Scan for the cell matching the given text and deliver its [X, Y] coordinate at center. 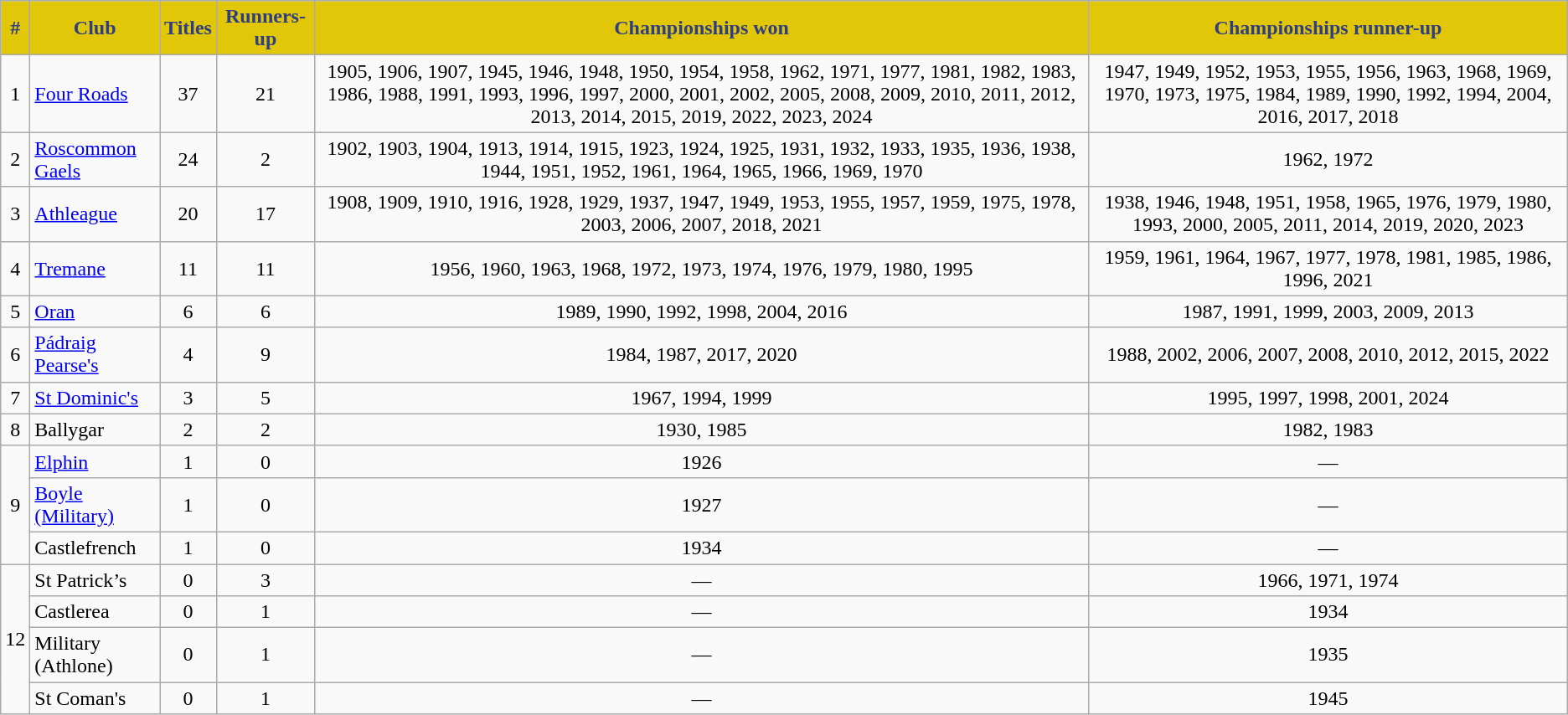
1935 [1328, 655]
1966, 1971, 1974 [1328, 580]
1959, 1961, 1964, 1967, 1977, 1978, 1981, 1985, 1986, 1996, 2021 [1328, 268]
St Coman's [95, 698]
1962, 1972 [1328, 159]
St Dominic's [95, 398]
Athleague [95, 214]
1988, 2002, 2006, 2007, 2008, 2010, 2012, 2015, 2022 [1328, 355]
Titles [188, 28]
1982, 1983 [1328, 430]
Military (Athlone) [95, 655]
17 [265, 214]
21 [265, 94]
St Patrick’s [95, 580]
1908, 1909, 1910, 1916, 1928, 1929, 1937, 1947, 1949, 1953, 1955, 1957, 1959, 1975, 1978, 2003, 2006, 2007, 2018, 2021 [701, 214]
1902, 1903, 1904, 1913, 1914, 1915, 1923, 1924, 1925, 1931, 1932, 1933, 1935, 1936, 1938, 1944, 1951, 1952, 1961, 1964, 1965, 1966, 1969, 1970 [701, 159]
1938, 1946, 1948, 1951, 1958, 1965, 1976, 1979, 1980, 1993, 2000, 2005, 2011, 2014, 2019, 2020, 2023 [1328, 214]
1987, 1991, 1999, 2003, 2009, 2013 [1328, 311]
Elphin [95, 461]
Championships won [701, 28]
7 [15, 398]
Roscommon Gaels [95, 159]
1927 [701, 504]
1995, 1997, 1998, 2001, 2024 [1328, 398]
Castlefrench [95, 548]
Pádraig Pearse's [95, 355]
1947, 1949, 1952, 1953, 1955, 1956, 1963, 1968, 1969, 1970, 1973, 1975, 1984, 1989, 1990, 1992, 1994, 2004, 2016, 2017, 2018 [1328, 94]
Runners-up [265, 28]
Four Roads [95, 94]
Oran [95, 311]
1984, 1987, 2017, 2020 [701, 355]
Boyle (Military) [95, 504]
1926 [701, 461]
1989, 1990, 1992, 1998, 2004, 2016 [701, 311]
24 [188, 159]
37 [188, 94]
1956, 1960, 1963, 1968, 1972, 1973, 1974, 1976, 1979, 1980, 1995 [701, 268]
Ballygar [95, 430]
Championships runner-up [1328, 28]
1967, 1994, 1999 [701, 398]
12 [15, 640]
1930, 1985 [701, 430]
Club [95, 28]
Tremane [95, 268]
# [15, 28]
8 [15, 430]
20 [188, 214]
1945 [1328, 698]
Castlerea [95, 612]
